Search for the cell housing the specified text and yield its (X, Y) center coordinate. 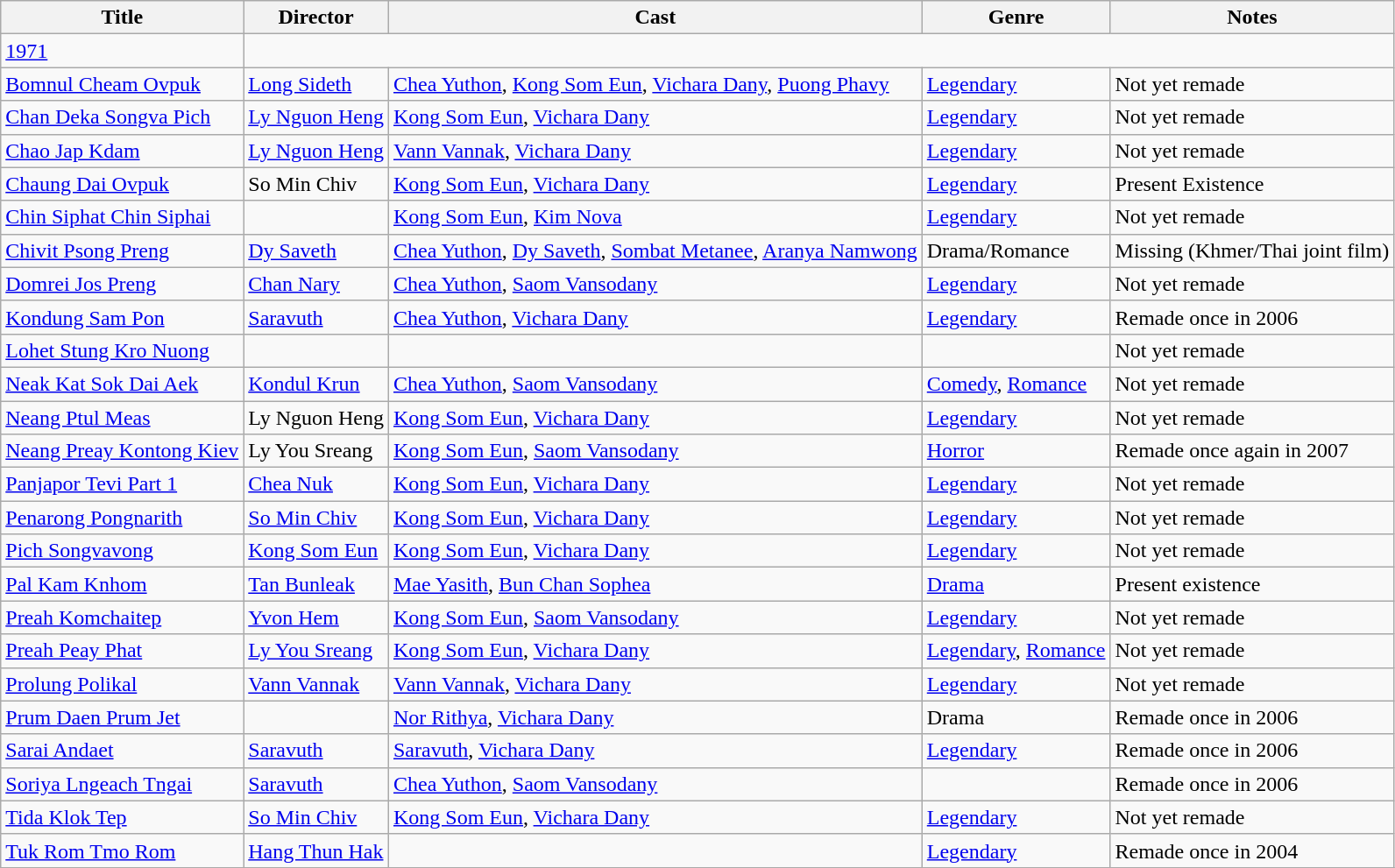
Present Existence (1252, 184)
Mae Yasith, Bun Chan Sophea (655, 584)
Tan Bunleak (316, 584)
Remade once in 2004 (1252, 850)
Tida Klok Tep (123, 817)
Horror (1016, 451)
Chivit Psong Preng (123, 251)
Remade once again in 2007 (1252, 451)
Drama/Romance (1016, 251)
Chea Yuthon, Kong Som Eun, Vichara Dany, Puong Phavy (655, 84)
Lohet Stung Kro Nuong (123, 350)
Chea Yuthon, Dy Saveth, Sombat Metanee, Aranya Namwong (655, 251)
Nor Rithya, Vichara Dany (655, 717)
Chan Nary (316, 284)
Preah Peay Phat (123, 651)
Domrei Jos Preng (123, 284)
Director (316, 18)
Chin Siphat Chin Siphai (123, 217)
Chea Yuthon, Vichara Dany (655, 317)
Chao Jap Kdam (123, 151)
Chea Nuk (316, 484)
Legendary, Romance (1016, 651)
Neang Ptul Meas (123, 418)
Comedy, Romance (1016, 384)
Pal Kam Knhom (123, 584)
Kong Som Eun (316, 551)
Kong Som Eun, Kim Nova (655, 217)
Preah Komchaitep (123, 617)
Present existence (1252, 584)
Tuk Rom Tmo Rom (123, 850)
Penarong Pongnarith (123, 518)
Pich Songvavong (123, 551)
Dy Saveth (316, 251)
Missing (Khmer/Thai joint film) (1252, 251)
Cast (655, 18)
Title (123, 18)
Chan Deka Songva Pich (123, 117)
Soriya Lngeach Tngai (123, 784)
Hang Thun Hak (316, 850)
Panjapor Tevi Part 1 (123, 484)
Prolung Polikal (123, 684)
Yvon Hem (316, 617)
Sarai Andaet (123, 751)
Genre (1016, 18)
Kondung Sam Pon (123, 317)
Notes (1252, 18)
Neang Preay Kontong Kiev (123, 451)
1971 (123, 51)
Long Sideth (316, 84)
Saravuth, Vichara Dany (655, 751)
Chaung Dai Ovpuk (123, 184)
Neak Kat Sok Dai Aek (123, 384)
Bomnul Cheam Ovpuk (123, 84)
Vann Vannak (316, 684)
Kondul Krun (316, 384)
Prum Daen Prum Jet (123, 717)
